Capture the cell that displays the provided text and extract its [X, Y] central coordinate. 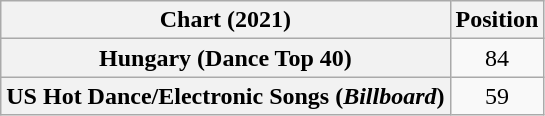
59 [497, 96]
Position [497, 20]
Hungary (Dance Top 40) [226, 58]
Chart (2021) [226, 20]
84 [497, 58]
US Hot Dance/Electronic Songs (Billboard) [226, 96]
